Extract the [x, y] coordinate from the center of the cell holding the provided text.  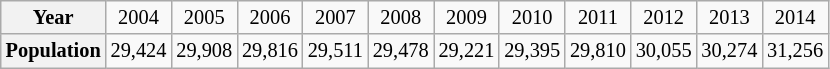
Year [54, 17]
2008 [401, 17]
2011 [598, 17]
30,274 [730, 51]
2009 [467, 17]
29,810 [598, 51]
29,816 [270, 51]
29,478 [401, 51]
31,256 [795, 51]
2012 [664, 17]
29,908 [204, 51]
30,055 [664, 51]
2006 [270, 17]
2005 [204, 17]
2010 [532, 17]
29,395 [532, 51]
Population [54, 51]
2013 [730, 17]
2014 [795, 17]
29,221 [467, 51]
29,424 [139, 51]
29,511 [336, 51]
2007 [336, 17]
2004 [139, 17]
